Return (X, Y) of the center of cell containing provided text 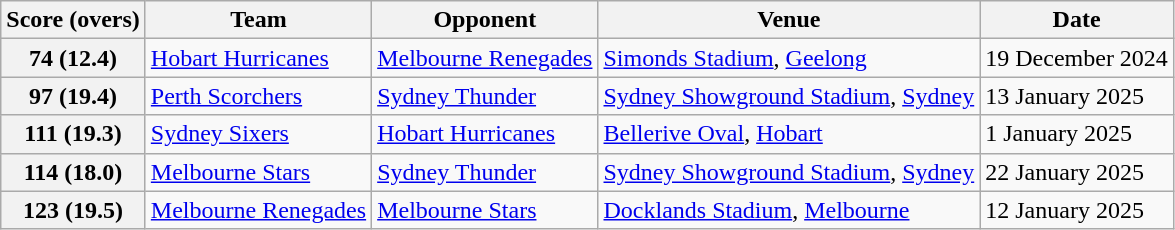
111 (19.3) (74, 134)
Bellerive Oval, Hobart (789, 134)
74 (12.4) (74, 58)
12 January 2025 (1077, 210)
Simonds Stadium, Geelong (789, 58)
Docklands Stadium, Melbourne (789, 210)
22 January 2025 (1077, 172)
123 (19.5) (74, 210)
114 (18.0) (74, 172)
Sydney Sixers (258, 134)
Perth Scorchers (258, 96)
Date (1077, 20)
19 December 2024 (1077, 58)
Venue (789, 20)
97 (19.4) (74, 96)
Opponent (485, 20)
Team (258, 20)
Score (overs) (74, 20)
13 January 2025 (1077, 96)
1 January 2025 (1077, 134)
